Return (x, y) of the center of cell containing provided text 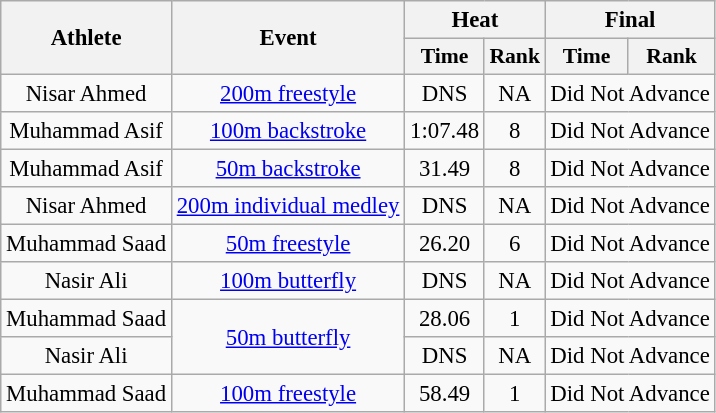
6 (514, 244)
1:07.48 (445, 131)
31.49 (445, 168)
200m individual medley (288, 206)
Final (630, 20)
100m butterfly (288, 281)
Heat (475, 20)
50m backstroke (288, 168)
50m butterfly (288, 338)
26.20 (445, 244)
58.49 (445, 394)
200m freestyle (288, 93)
28.06 (445, 319)
Event (288, 38)
100m backstroke (288, 131)
100m freestyle (288, 394)
Athlete (86, 38)
50m freestyle (288, 244)
